Find where the given text appears and provide that cell's center as (x, y) coordinate. 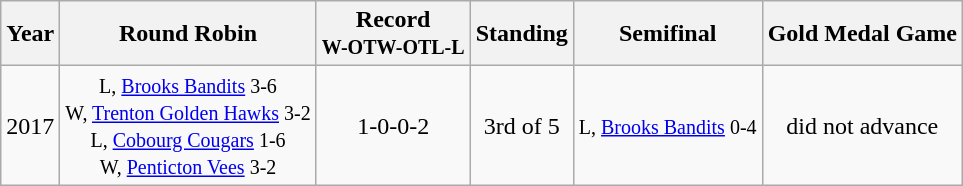
Year (30, 34)
Gold Medal Game (862, 34)
Round Robin (188, 34)
3rd of 5 (522, 126)
1-0-0-2 (393, 126)
L, Brooks Bandits 3-6W, Trenton Golden Hawks 3-2L, Cobourg Cougars 1-6W, Penticton Vees 3-2 (188, 126)
Semifinal (668, 34)
2017 (30, 126)
RecordW-OTW-OTL-L (393, 34)
L, Brooks Bandits 0-4 (668, 126)
did not advance (862, 126)
Standing (522, 34)
